Search for the cell housing the specified text and yield its (x, y) center coordinate. 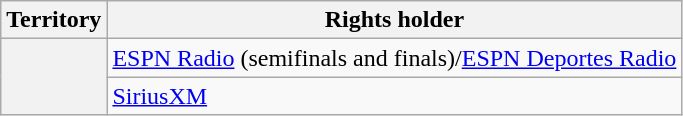
Territory (54, 20)
SiriusXM (394, 96)
Rights holder (394, 20)
ESPN Radio (semifinals and finals)/ESPN Deportes Radio (394, 58)
